Search for the cell housing the specified text and yield its (x, y) center coordinate. 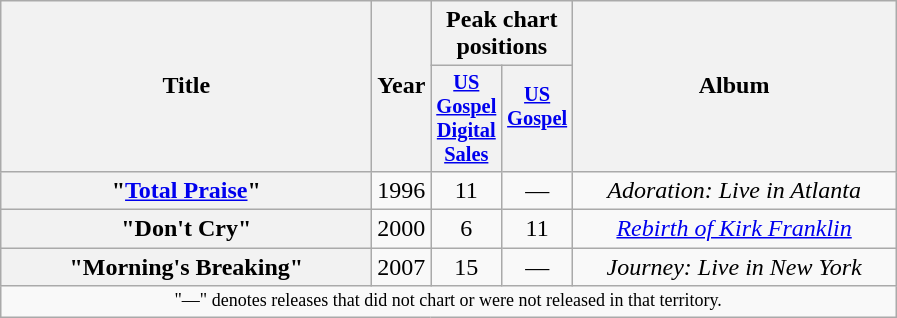
2000 (402, 229)
1996 (402, 190)
2007 (402, 267)
Title (186, 86)
"Total Praise" (186, 190)
"Morning's Breaking" (186, 267)
Rebirth of Kirk Franklin (734, 229)
Year (402, 86)
Adoration: Live in Atlanta (734, 190)
Journey: Live in New York (734, 267)
"Don't Cry" (186, 229)
Album (734, 86)
USGospel (538, 119)
USGospelDigitalSales (466, 119)
6 (466, 229)
Peak chart positions (502, 34)
15 (466, 267)
"—" denotes releases that did not chart or were not released in that territory. (448, 302)
